Locate the cell with the specified text and output its (x, y) center coordinate. 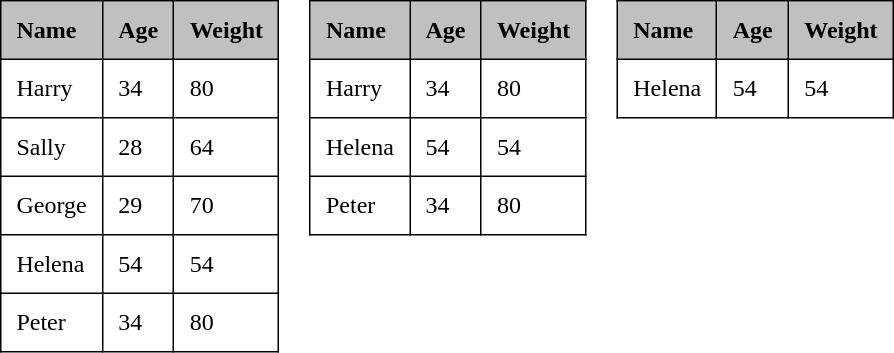
George (52, 205)
28 (138, 147)
64 (226, 147)
Sally (52, 147)
70 (226, 205)
29 (138, 205)
